For the text-containing cell, return its midpoint in (X, Y) coordinate format. 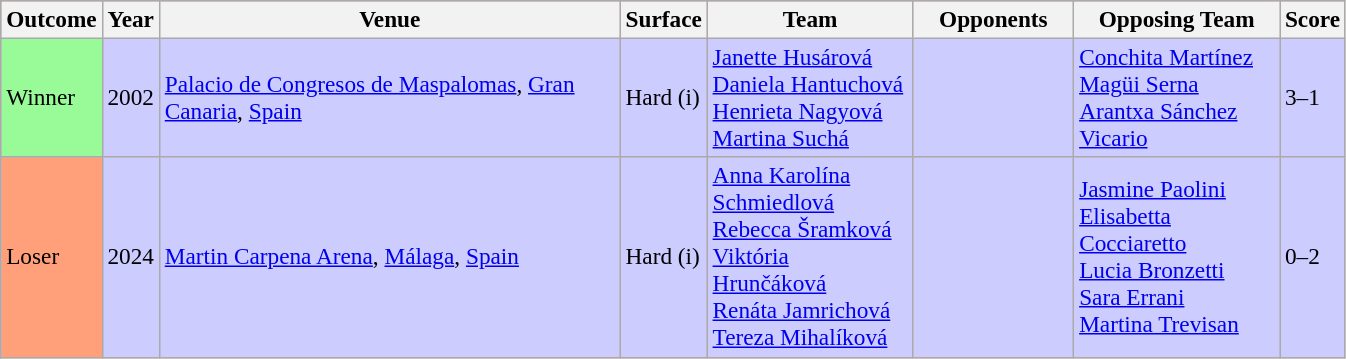
Venue (390, 19)
3–1 (1313, 98)
Score (1313, 19)
Opposing Team (1177, 19)
Surface (664, 19)
Anna Karolína SchmiedlováRebecca ŠramkováViktória HrunčákováRenáta JamrichováTereza Mihalíková (810, 257)
Opponents (994, 19)
Palacio de Congresos de Maspalomas, Gran Canaria, Spain (390, 98)
2024 (130, 257)
Loser (52, 257)
Conchita MartínezMagüi SernaArantxa Sánchez Vicario (1177, 98)
Team (810, 19)
2002 (130, 98)
Martin Carpena Arena, Málaga, Spain (390, 257)
Janette HusárováDaniela HantuchováHenrieta NagyováMartina Suchá (810, 98)
Year (130, 19)
Winner (52, 98)
0–2 (1313, 257)
Jasmine PaoliniElisabetta CocciarettoLucia BronzettiSara ErraniMartina Trevisan (1177, 257)
Outcome (52, 19)
